Return the (x, y) coordinate for the center point of the cell that contains the specified text.  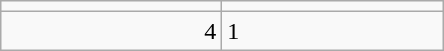
4 (112, 31)
1 (332, 31)
